Capture the cell that displays the provided text and extract its [X, Y] central coordinate. 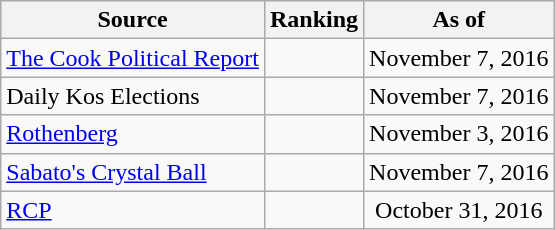
Rothenberg [133, 134]
October 31, 2016 [459, 210]
Sabato's Crystal Ball [133, 172]
RCP [133, 210]
Source [133, 20]
As of [459, 20]
The Cook Political Report [133, 58]
November 3, 2016 [459, 134]
Ranking [314, 20]
Daily Kos Elections [133, 96]
